Identify which cell holds the provided text, then report its [X, Y] central coordinate. 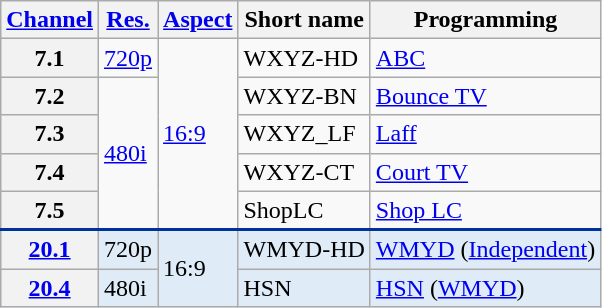
20.1 [50, 250]
7.1 [50, 58]
WMYD-HD [304, 250]
7.2 [50, 96]
WXYZ-HD [304, 58]
Res. [128, 20]
HSN [304, 288]
7.5 [50, 210]
WXYZ_LF [304, 134]
Court TV [485, 172]
Aspect [198, 20]
ShopLC [304, 210]
Short name [304, 20]
HSN (WMYD) [485, 288]
WXYZ-BN [304, 96]
7.3 [50, 134]
Laff [485, 134]
WMYD (Independent) [485, 250]
ABC [485, 58]
Channel [50, 20]
20.4 [50, 288]
Programming [485, 20]
Shop LC [485, 210]
WXYZ-CT [304, 172]
Bounce TV [485, 96]
7.4 [50, 172]
